Detect which cell encompasses the target text, then output its (X, Y) center coordinate. 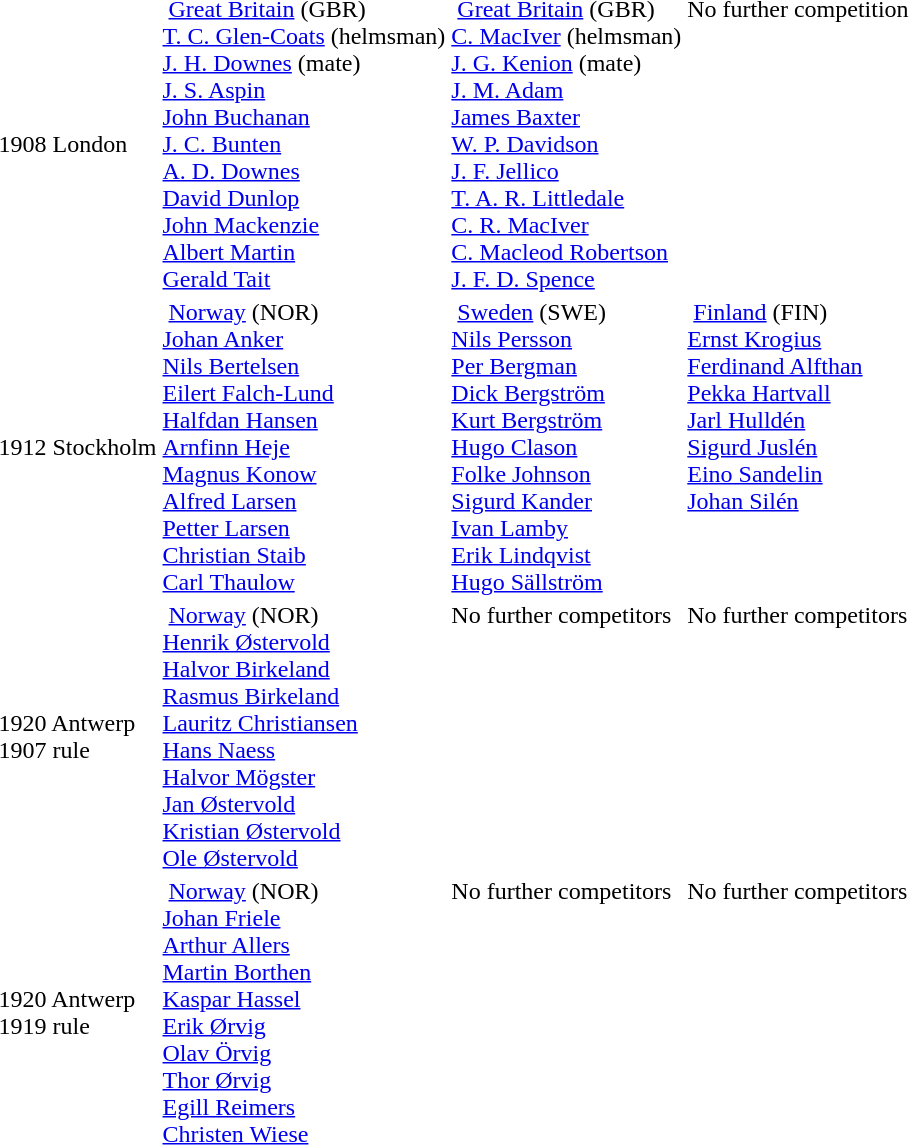
Norway (NOR)Henrik ØstervoldHalvor BirkelandRasmus BirkelandLauritz ChristiansenHans NaessHalvor MögsterJan ØstervoldKristian ØstervoldOle Østervold (304, 736)
No further competitors (566, 736)
Sweden (SWE)Nils PerssonPer BergmanDick BergströmKurt BergströmHugo ClasonFolke JohnsonSigurd KanderIvan LambyErik LindqvistHugo Sällström (566, 447)
Norway (NOR)Johan AnkerNils BertelsenEilert Falch-LundHalfdan HansenArnfinn HejeMagnus KonowAlfred LarsenPetter LarsenChristian StaibCarl Thaulow (304, 447)
